Extract the (x, y) coordinate from the center of the cell holding the provided text.  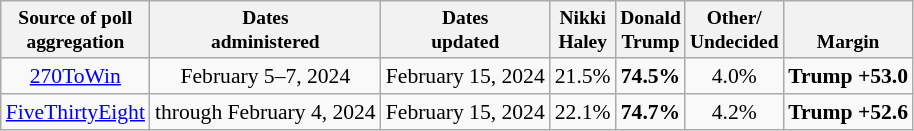
FiveThirtyEight (76, 112)
NikkiHaley (583, 30)
DonaldTrump (651, 30)
74.7% (651, 112)
Trump +52.6 (848, 112)
Trump +53.0 (848, 76)
February 5–7, 2024 (266, 76)
through February 4, 2024 (266, 112)
4.0% (734, 76)
4.2% (734, 112)
270ToWin (76, 76)
Datesupdated (466, 30)
Other/Undecided (734, 30)
22.1% (583, 112)
Margin (848, 30)
Datesadministered (266, 30)
74.5% (651, 76)
21.5% (583, 76)
Source of pollaggregation (76, 30)
